For the text-containing cell, return its midpoint in [x, y] coordinate format. 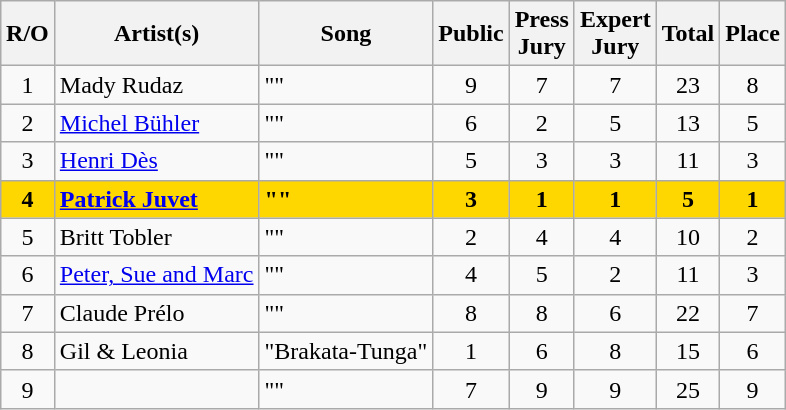
Michel Bühler [156, 123]
22 [688, 313]
Song [346, 34]
Mady Rudaz [156, 85]
Place [753, 34]
Peter, Sue and Marc [156, 275]
ExpertJury [615, 34]
15 [688, 351]
Gil & Leonia [156, 351]
Britt Tobler [156, 237]
13 [688, 123]
PressJury [542, 34]
Artist(s) [156, 34]
R/O [28, 34]
Patrick Juvet [156, 199]
10 [688, 237]
23 [688, 85]
"Brakata-Tunga" [346, 351]
Public [471, 34]
Henri Dès [156, 161]
Claude Prélo [156, 313]
Total [688, 34]
25 [688, 389]
